Capture the cell that displays the provided text and extract its [X, Y] central coordinate. 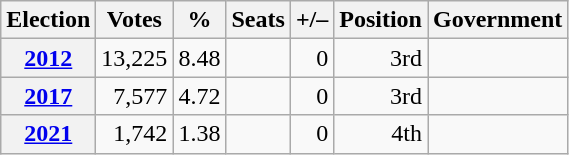
13,225 [134, 58]
+/– [312, 20]
1.38 [200, 134]
Votes [134, 20]
Position [381, 20]
4th [381, 134]
2017 [48, 96]
2012 [48, 58]
7,577 [134, 96]
2021 [48, 134]
4.72 [200, 96]
Government [498, 20]
% [200, 20]
1,742 [134, 134]
Seats [258, 20]
Election [48, 20]
8.48 [200, 58]
